For the text-containing cell, return its midpoint in [X, Y] coordinate format. 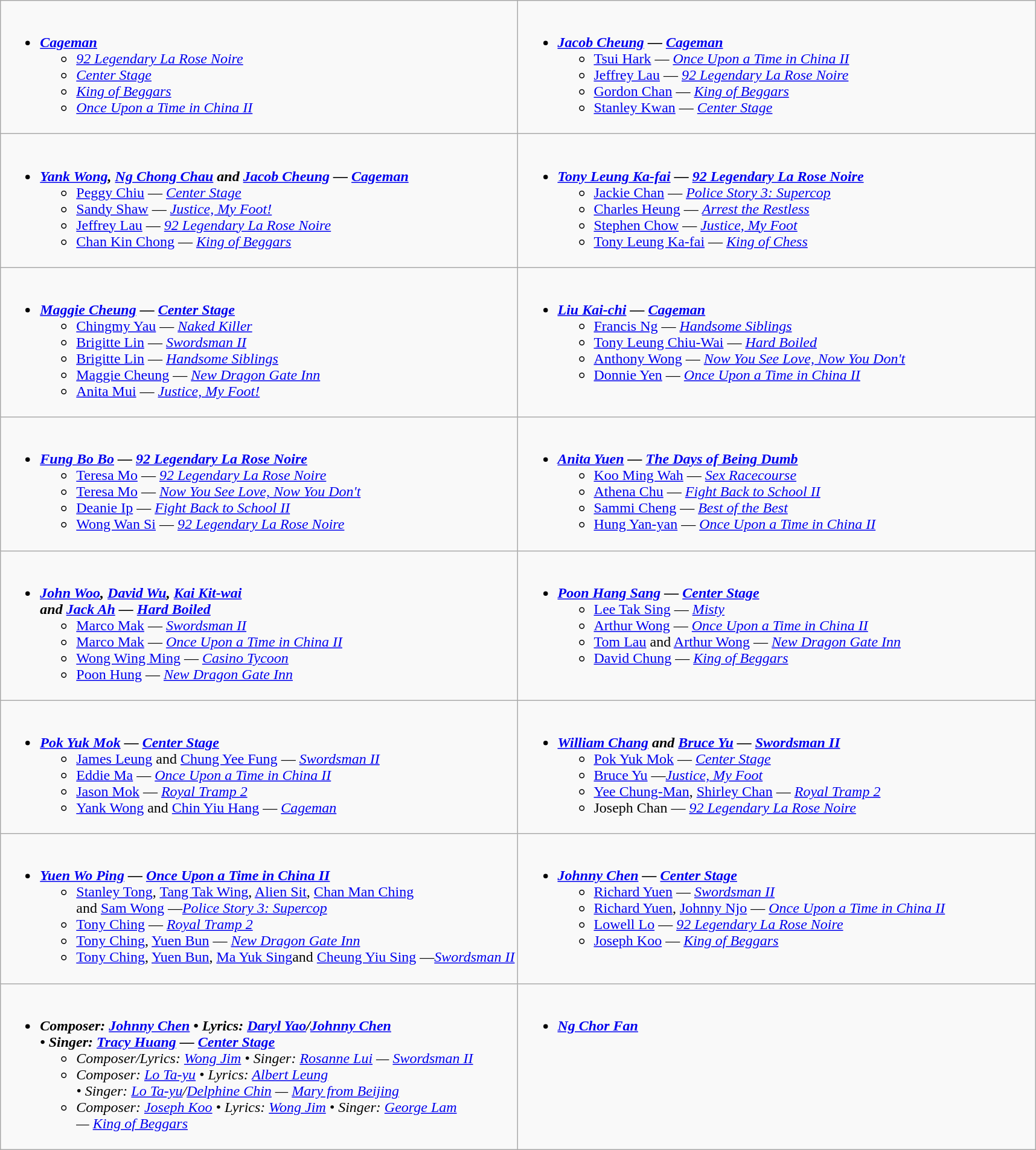
Cageman92 Legendary La Rose NoireCenter StageKing of BeggarsOnce Upon a Time in China II [260, 68]
Ng Chor Fan [776, 1066]
